Return the [x, y] coordinate for the center point of the cell that contains the specified text.  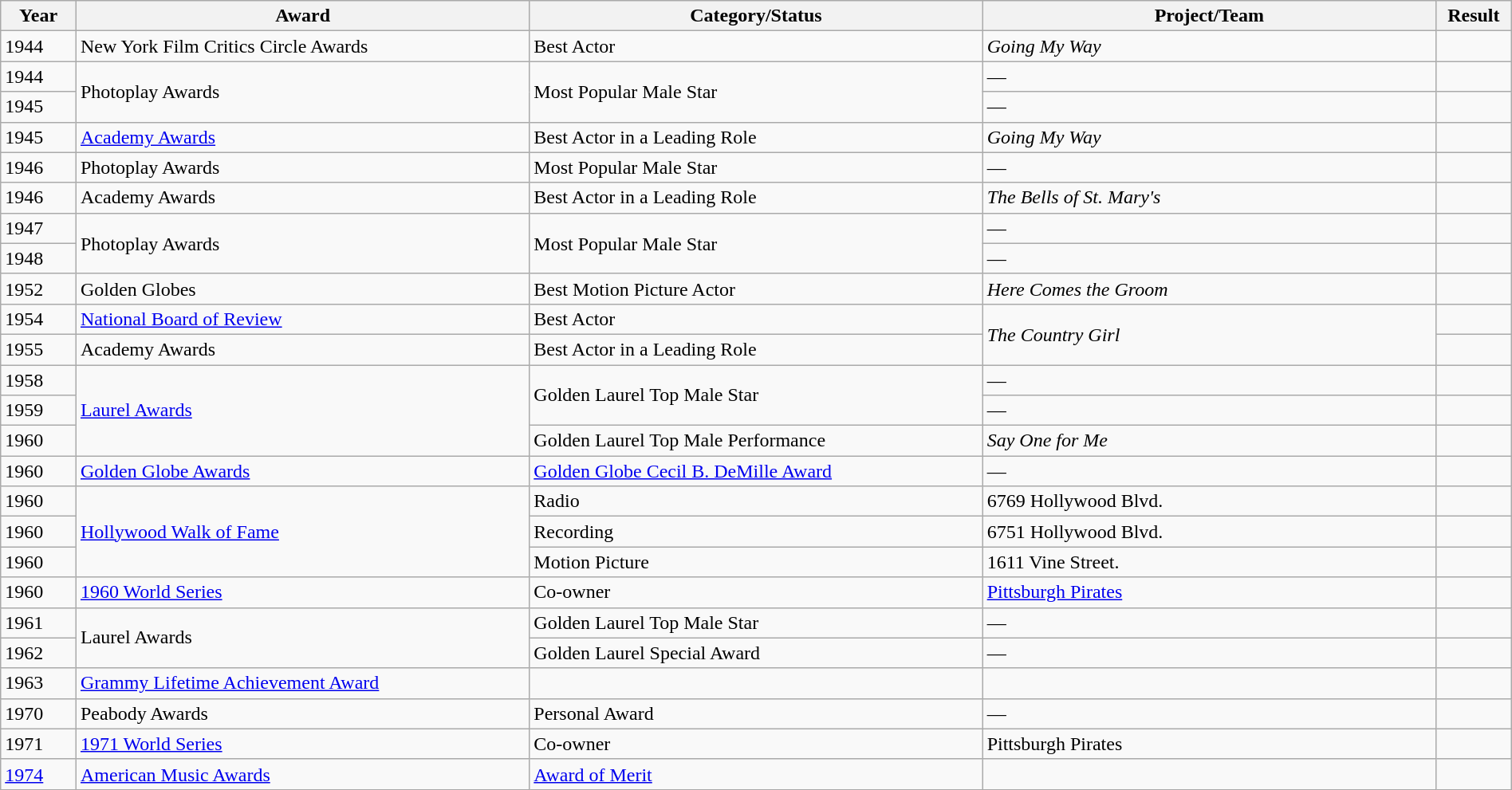
Award of Merit [756, 774]
National Board of Review [302, 319]
American Music Awards [302, 774]
1974 [38, 774]
New York Film Critics Circle Awards [302, 46]
1958 [38, 380]
Grammy Lifetime Achievement Award [302, 683]
1962 [38, 653]
1611 Vine Street. [1209, 562]
Hollywood Walk of Fame [302, 532]
1952 [38, 289]
Radio [756, 501]
Here Comes the Groom [1209, 289]
1971 World Series [302, 744]
1947 [38, 228]
Result [1474, 16]
Say One for Me [1209, 441]
Project/Team [1209, 16]
1960 World Series [302, 592]
1961 [38, 623]
6769 Hollywood Blvd. [1209, 501]
1954 [38, 319]
1971 [38, 744]
Golden Globe Awards [302, 471]
1959 [38, 411]
Golden Laurel Top Male Performance [756, 441]
The Country Girl [1209, 334]
Golden Globes [302, 289]
Year [38, 16]
Motion Picture [756, 562]
Peabody Awards [302, 713]
Recording [756, 532]
1970 [38, 713]
Award [302, 16]
6751 Hollywood Blvd. [1209, 532]
Personal Award [756, 713]
Golden Laurel Special Award [756, 653]
1948 [38, 258]
Golden Globe Cecil B. DeMille Award [756, 471]
The Bells of St. Mary's [1209, 198]
Category/Status [756, 16]
Best Motion Picture Actor [756, 289]
1955 [38, 349]
1963 [38, 683]
